Determine the (X, Y) coordinate at the center of the cell enclosing the given text.  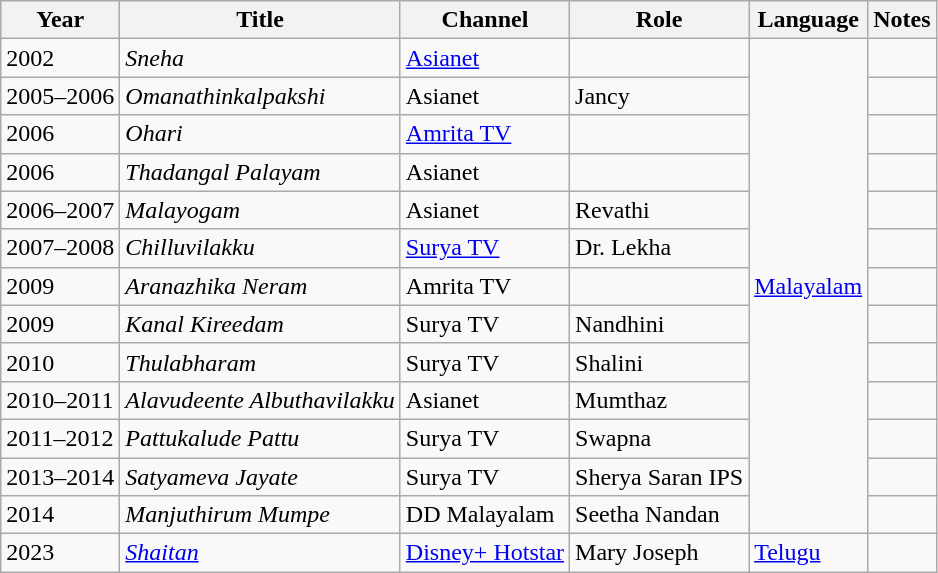
2013–2014 (60, 477)
2005–2006 (60, 96)
Channel (484, 20)
Role (660, 20)
Satyameva Jayate (260, 477)
Pattukalude Pattu (260, 438)
Dr. Lekha (660, 248)
2023 (60, 553)
Shaitan (260, 553)
Nandhini (660, 324)
Telugu (808, 553)
Ohari (260, 134)
Alavudeente Albuthavilakku (260, 400)
2011–2012 (60, 438)
2010–2011 (60, 400)
Kanal Kireedam (260, 324)
Mary Joseph (660, 553)
Mumthaz (660, 400)
DD Malayalam (484, 515)
Sherya Saran IPS (660, 477)
Thulabharam (260, 362)
2007–2008 (60, 248)
Language (808, 20)
Notes (902, 20)
Jancy (660, 96)
Malayogam (260, 210)
Disney+ Hotstar (484, 553)
Seetha Nandan (660, 515)
Malayalam (808, 286)
2002 (60, 58)
Year (60, 20)
Shalini (660, 362)
Swapna (660, 438)
Revathi (660, 210)
Omanathinkalpakshi (260, 96)
Sneha (260, 58)
Thadangal Palayam (260, 172)
Title (260, 20)
Manjuthirum Mumpe (260, 515)
Chilluvilakku (260, 248)
2014 (60, 515)
2006–2007 (60, 210)
Aranazhika Neram (260, 286)
2010 (60, 362)
